Capture the cell that displays the provided text and extract its (X, Y) central coordinate. 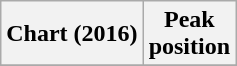
Peakposition (189, 34)
Chart (2016) (72, 34)
